From the cell containing the given text, extract its center point as [x, y] coordinate. 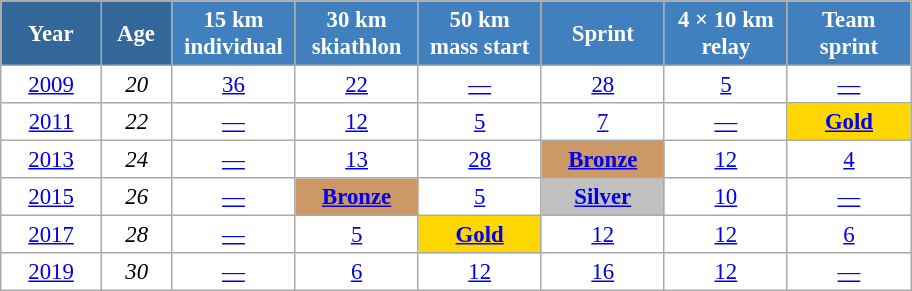
15 km individual [234, 34]
2009 [52, 85]
13 [356, 160]
7 [602, 122]
Silver [602, 197]
6 [848, 235]
Year [52, 34]
30 km skiathlon [356, 34]
36 [234, 85]
26 [136, 197]
4 [848, 160]
24 [136, 160]
10 [726, 197]
Sprint [602, 34]
2017 [52, 235]
50 km mass start [480, 34]
20 [136, 85]
2015 [52, 197]
Team sprint [848, 34]
4 × 10 km relay [726, 34]
Age [136, 34]
2011 [52, 122]
2013 [52, 160]
